Search for the cell housing the specified text and yield its (X, Y) center coordinate. 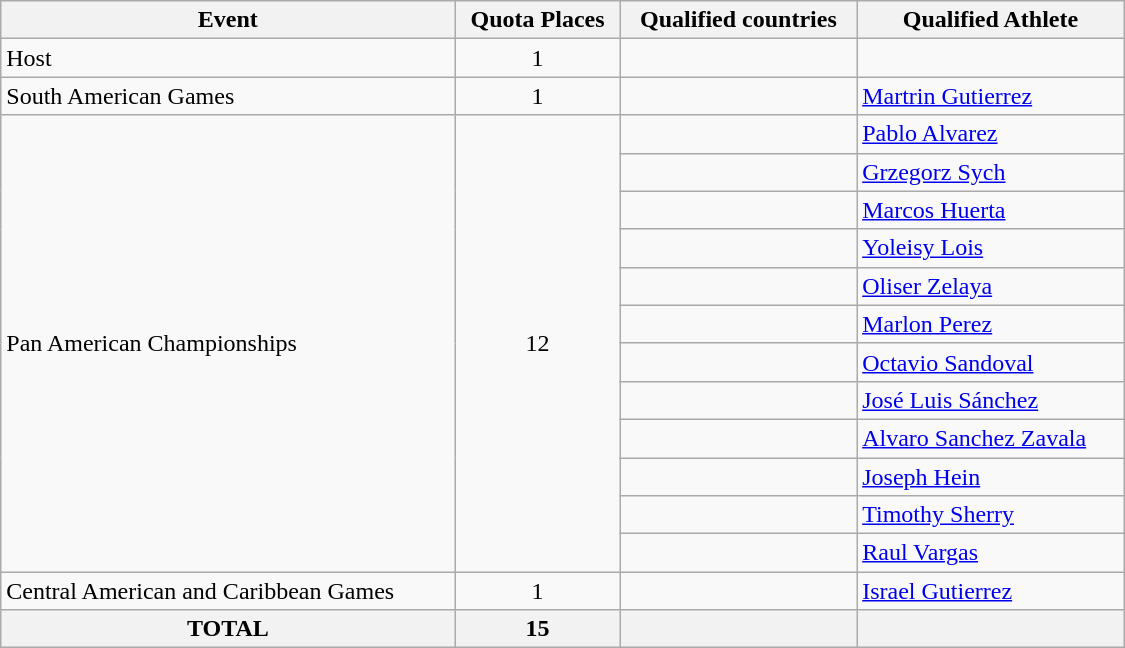
Oliser Zelaya (991, 286)
Central American and Caribbean Games (228, 591)
South American Games (228, 96)
12 (538, 344)
Qualified Athlete (991, 20)
Grzegorz Sych (991, 172)
TOTAL (228, 629)
Timothy Sherry (991, 515)
Octavio Sandoval (991, 362)
Yoleisy Lois (991, 248)
Israel Gutierrez (991, 591)
Martrin Gutierrez (991, 96)
Alvaro Sanchez Zavala (991, 438)
15 (538, 629)
Quota Places (538, 20)
Raul Vargas (991, 553)
Pablo Alvarez (991, 134)
Marcos Huerta (991, 210)
Marlon Perez (991, 324)
Joseph Hein (991, 477)
Event (228, 20)
Qualified countries (738, 20)
Host (228, 58)
Pan American Championships (228, 344)
José Luis Sánchez (991, 400)
